Return the (X, Y) coordinate for the center point of the cell that contains the specified text.  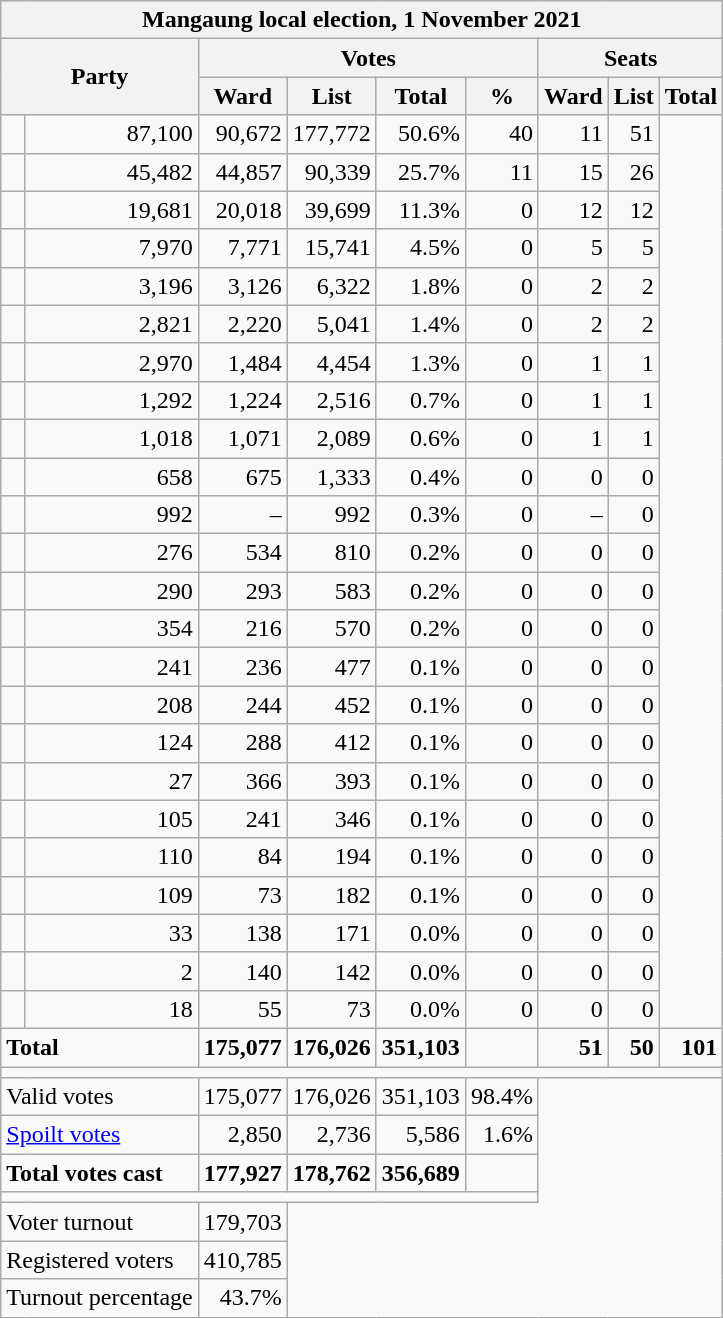
Turnout percentage (100, 1298)
25.7% (420, 172)
18 (112, 1009)
0.6% (420, 438)
2,089 (332, 438)
177,772 (332, 134)
% (502, 96)
Party (100, 77)
583 (332, 591)
276 (112, 553)
477 (332, 667)
1,071 (242, 438)
7,970 (112, 248)
Registered voters (100, 1260)
171 (332, 933)
4.5% (420, 248)
177,927 (242, 1173)
90,672 (242, 134)
5,041 (332, 324)
110 (112, 857)
4,454 (332, 362)
90,339 (332, 172)
182 (332, 895)
412 (332, 743)
Voter turnout (100, 1222)
179,703 (242, 1222)
0.3% (420, 515)
1,484 (242, 362)
410,785 (242, 1260)
6,322 (332, 286)
0.4% (420, 477)
109 (112, 895)
50 (634, 1047)
3,196 (112, 286)
55 (242, 1009)
810 (332, 553)
366 (242, 781)
44,857 (242, 172)
Votes (368, 58)
124 (112, 743)
452 (332, 705)
5,586 (420, 1135)
11.3% (420, 210)
570 (332, 629)
354 (112, 629)
87,100 (112, 134)
290 (112, 591)
216 (242, 629)
15,741 (332, 248)
1.3% (420, 362)
1.4% (420, 324)
658 (112, 477)
140 (242, 971)
15 (573, 172)
43.7% (242, 1298)
1,333 (332, 477)
1.8% (420, 286)
40 (502, 134)
138 (242, 933)
2,850 (242, 1135)
45,482 (112, 172)
208 (112, 705)
Total votes cast (100, 1173)
2,220 (242, 324)
33 (112, 933)
2,736 (332, 1135)
Spoilt votes (100, 1135)
2,516 (332, 400)
288 (242, 743)
0.7% (420, 400)
675 (242, 477)
293 (242, 591)
Valid votes (100, 1097)
50.6% (420, 134)
2,970 (112, 362)
1,018 (112, 438)
2,821 (112, 324)
178,762 (332, 1173)
1.6% (502, 1135)
346 (332, 819)
393 (332, 781)
101 (691, 1047)
26 (634, 172)
1,224 (242, 400)
534 (242, 553)
7,771 (242, 248)
105 (112, 819)
142 (332, 971)
39,699 (332, 210)
84 (242, 857)
1,292 (112, 400)
Seats (630, 58)
3,126 (242, 286)
27 (112, 781)
Mangaung local election, 1 November 2021 (362, 20)
236 (242, 667)
244 (242, 705)
19,681 (112, 210)
194 (332, 857)
356,689 (420, 1173)
20,018 (242, 210)
98.4% (502, 1097)
